Scan for the cell matching the given text and deliver its [x, y] coordinate at center. 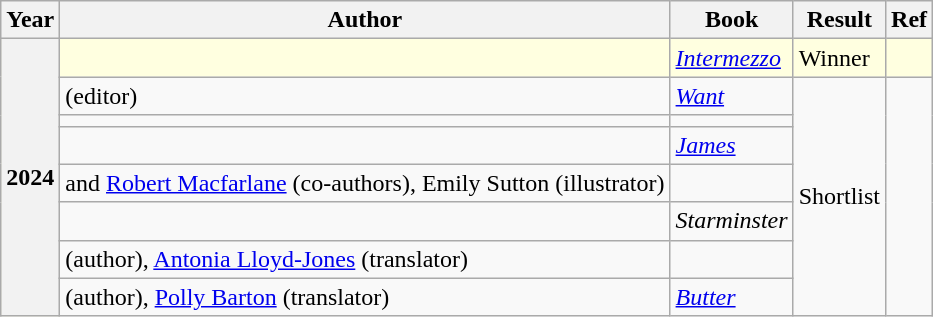
Result [839, 20]
Ref [910, 20]
James [732, 145]
Shortlist [839, 196]
Starminster [732, 221]
Butter [732, 297]
Want [732, 96]
(editor) [365, 96]
Intermezzo [732, 58]
Winner [839, 58]
2024 [30, 178]
and Robert Macfarlane (co-authors), Emily Sutton (illustrator) [365, 183]
(author), Antonia Lloyd-Jones (translator) [365, 259]
Author [365, 20]
Year [30, 20]
(author), Polly Barton (translator) [365, 297]
Book [732, 20]
